Detect which cell encompasses the target text, then output its [X, Y] center coordinate. 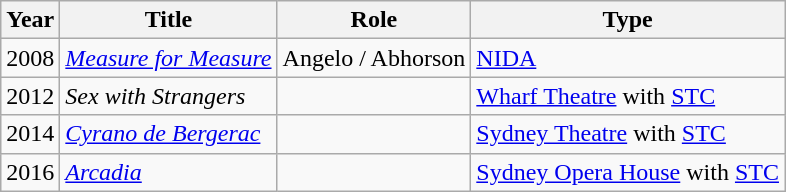
Sydney Theatre with STC [628, 134]
Sex with Strangers [168, 96]
Wharf Theatre with STC [628, 96]
2008 [30, 58]
Title [168, 20]
2014 [30, 134]
NIDA [628, 58]
Sydney Opera House with STC [628, 172]
Angelo / Abhorson [374, 58]
2016 [30, 172]
Measure for Measure [168, 58]
Role [374, 20]
Arcadia [168, 172]
Type [628, 20]
Year [30, 20]
Cyrano de Bergerac [168, 134]
2012 [30, 96]
